For the text-containing cell, return its midpoint in [X, Y] coordinate format. 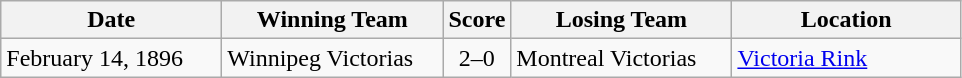
Losing Team [622, 20]
Location [846, 20]
Date [112, 20]
Winning Team [332, 20]
Montreal Victorias [622, 58]
Winnipeg Victorias [332, 58]
Victoria Rink [846, 58]
2–0 [477, 58]
February 14, 1896 [112, 58]
Score [477, 20]
